Capture the cell that displays the provided text and extract its [x, y] central coordinate. 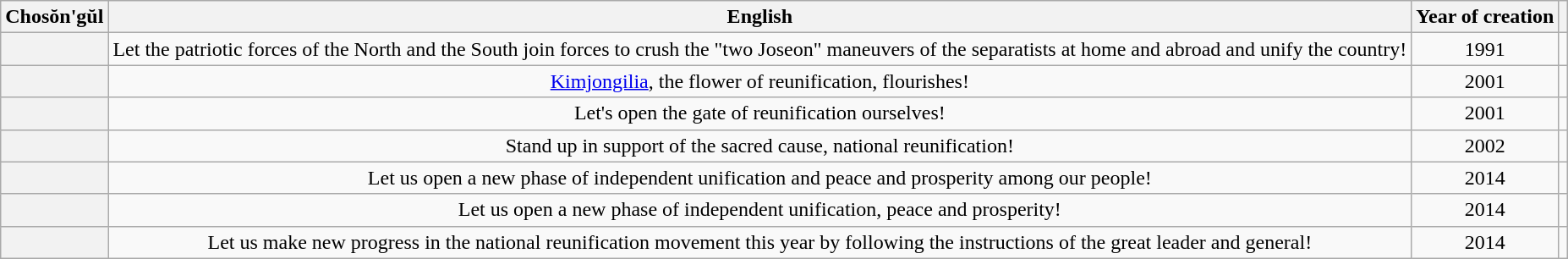
Year of creation [1485, 17]
Chosŏn'gŭl [54, 17]
Let us make new progress in the national reunification movement this year by following the instructions of the great leader and general! [759, 242]
English [759, 17]
Stand up in support of the sacred cause, national reunification! [759, 146]
Let us open a new phase of independent unification and peace and prosperity among our people! [759, 178]
2002 [1485, 146]
1991 [1485, 49]
Kimjongilia, the flower of reunification, flourishes! [759, 81]
Let us open a new phase of independent unification, peace and prosperity! [759, 210]
Let's open the gate of reunification ourselves! [759, 113]
